Find where the given text appears and provide that cell's center as (x, y) coordinate. 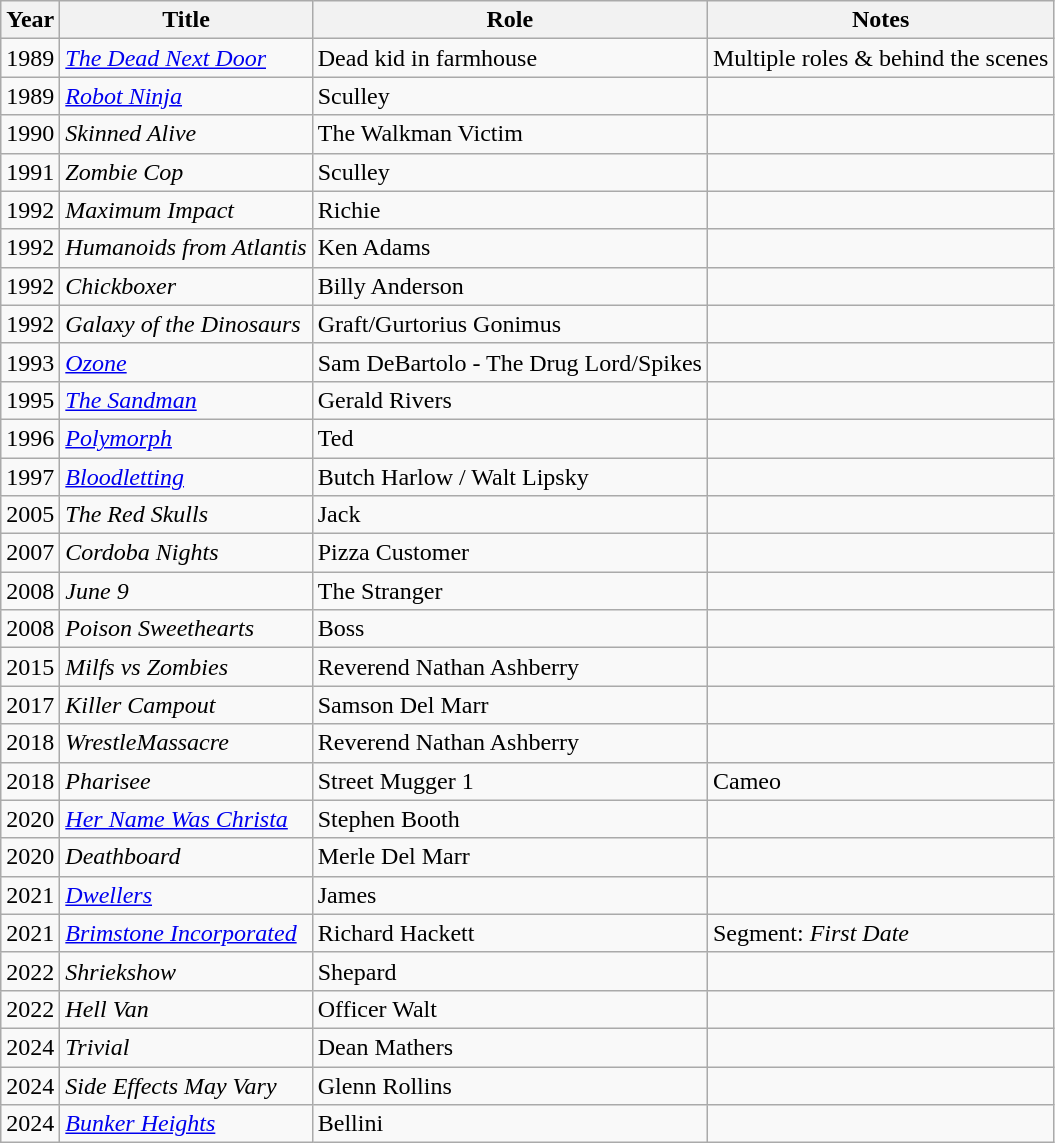
Cordoba Nights (186, 553)
Shepard (510, 971)
Polymorph (186, 438)
Officer Walt (510, 1009)
1990 (30, 134)
1993 (30, 362)
Notes (880, 20)
Richie (510, 210)
Ken Adams (510, 248)
Multiple roles & behind the scenes (880, 58)
Jack (510, 515)
Year (30, 20)
Street Mugger 1 (510, 781)
Bunker Heights (186, 1124)
Graft/Gurtorius Gonimus (510, 324)
Pharisee (186, 781)
Bellini (510, 1124)
The Sandman (186, 400)
June 9 (186, 591)
Role (510, 20)
Dwellers (186, 895)
The Dead Next Door (186, 58)
Side Effects May Vary (186, 1085)
Dean Mathers (510, 1047)
Cameo (880, 781)
Gerald Rivers (510, 400)
Zombie Cop (186, 172)
Ted (510, 438)
Her Name Was Christa (186, 819)
The Walkman Victim (510, 134)
1997 (30, 477)
Ozone (186, 362)
Milfs vs Zombies (186, 667)
Pizza Customer (510, 553)
Humanoids from Atlantis (186, 248)
2017 (30, 705)
Galaxy of the Dinosaurs (186, 324)
Segment: First Date (880, 933)
Chickboxer (186, 286)
Title (186, 20)
Bloodletting (186, 477)
2015 (30, 667)
Trivial (186, 1047)
Deathboard (186, 857)
Poison Sweethearts (186, 629)
1996 (30, 438)
Billy Anderson (510, 286)
James (510, 895)
Maximum Impact (186, 210)
The Red Skulls (186, 515)
Brimstone Incorporated (186, 933)
Hell Van (186, 1009)
Robot Ninja (186, 96)
2005 (30, 515)
Richard Hackett (510, 933)
Dead kid in farmhouse (510, 58)
The Stranger (510, 591)
1995 (30, 400)
1991 (30, 172)
Skinned Alive (186, 134)
Killer Campout (186, 705)
Boss (510, 629)
2007 (30, 553)
Sam DeBartolo - The Drug Lord/Spikes (510, 362)
Stephen Booth (510, 819)
Merle Del Marr (510, 857)
Samson Del Marr (510, 705)
WrestleMassacre (186, 743)
Glenn Rollins (510, 1085)
Shriekshow (186, 971)
Butch Harlow / Walt Lipsky (510, 477)
